Detect which cell encompasses the target text, then output its [x, y] center coordinate. 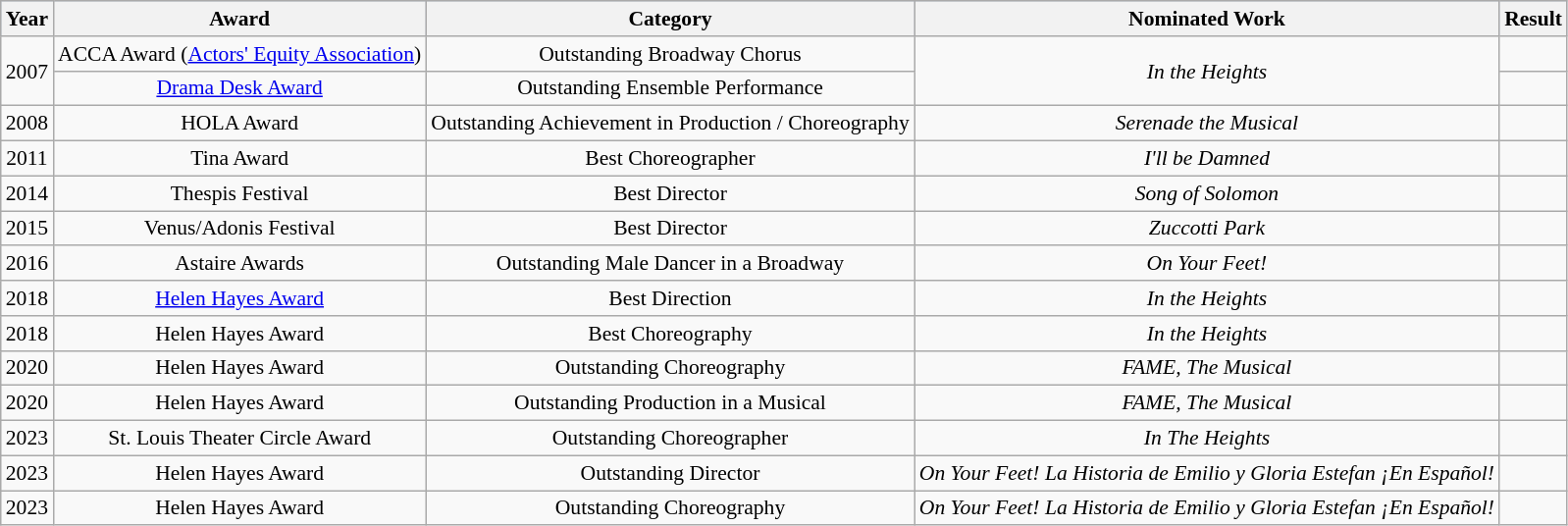
ACCA Award (Actors' Equity Association) [239, 54]
Song of Solomon [1207, 193]
2011 [27, 159]
Astaire Awards [239, 264]
Award [239, 19]
2016 [27, 264]
I'll be Damned [1207, 159]
Tina Award [239, 159]
Best Choreographer [670, 159]
Outstanding Director [670, 473]
Zuccotti Park [1207, 229]
Best Direction [670, 298]
Outstanding Male Dancer in a Broadway [670, 264]
Year [27, 19]
2015 [27, 229]
Venus/Adonis Festival [239, 229]
Thespis Festival [239, 193]
HOLA Award [239, 124]
Category [670, 19]
Outstanding Choreographer [670, 439]
Outstanding Ensemble Performance [670, 88]
Outstanding Broadway Chorus [670, 54]
On Your Feet! [1207, 264]
In The Heights [1207, 439]
2007 [27, 71]
Best Choreography [670, 334]
St. Louis Theater Circle Award [239, 439]
2008 [27, 124]
Outstanding Production in a Musical [670, 403]
Outstanding Achievement in Production / Choreography [670, 124]
Nominated Work [1207, 19]
2014 [27, 193]
Drama Desk Award [239, 88]
Result [1533, 19]
Serenade the Musical [1207, 124]
